From the cell containing the given text, extract its center point as [X, Y] coordinate. 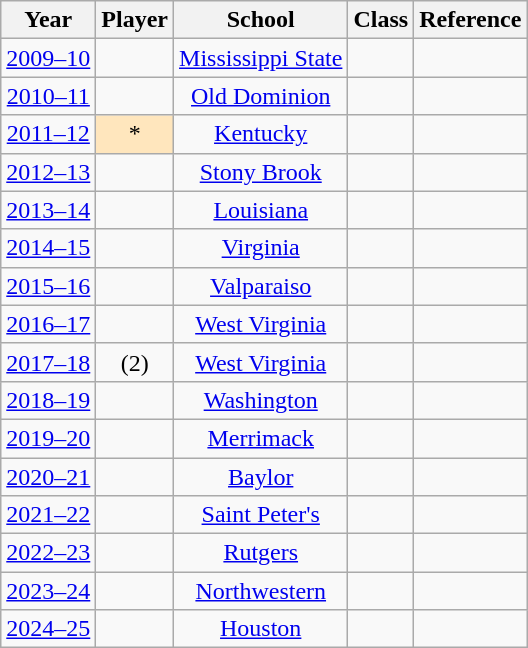
2011–12 [48, 134]
2022–23 [48, 553]
2016–17 [48, 324]
Baylor [261, 477]
2015–16 [48, 286]
* [135, 134]
2014–15 [48, 248]
Northwestern [261, 591]
2018–19 [48, 400]
Reference [470, 20]
2020–21 [48, 477]
Year [48, 20]
2013–14 [48, 210]
School [261, 20]
Saint Peter's [261, 515]
(2) [135, 362]
Player [135, 20]
Houston [261, 629]
Rutgers [261, 553]
2024–25 [48, 629]
2021–22 [48, 515]
2010–11 [48, 96]
Washington [261, 400]
Old Dominion [261, 96]
Stony Brook [261, 172]
2023–24 [48, 591]
Kentucky [261, 134]
Valparaiso [261, 286]
Louisiana [261, 210]
Merrimack [261, 438]
2019–20 [48, 438]
Mississippi State [261, 58]
2009–10 [48, 58]
Class [381, 20]
2012–13 [48, 172]
2017–18 [48, 362]
Virginia [261, 248]
